Detect which cell encompasses the target text, then output its [X, Y] center coordinate. 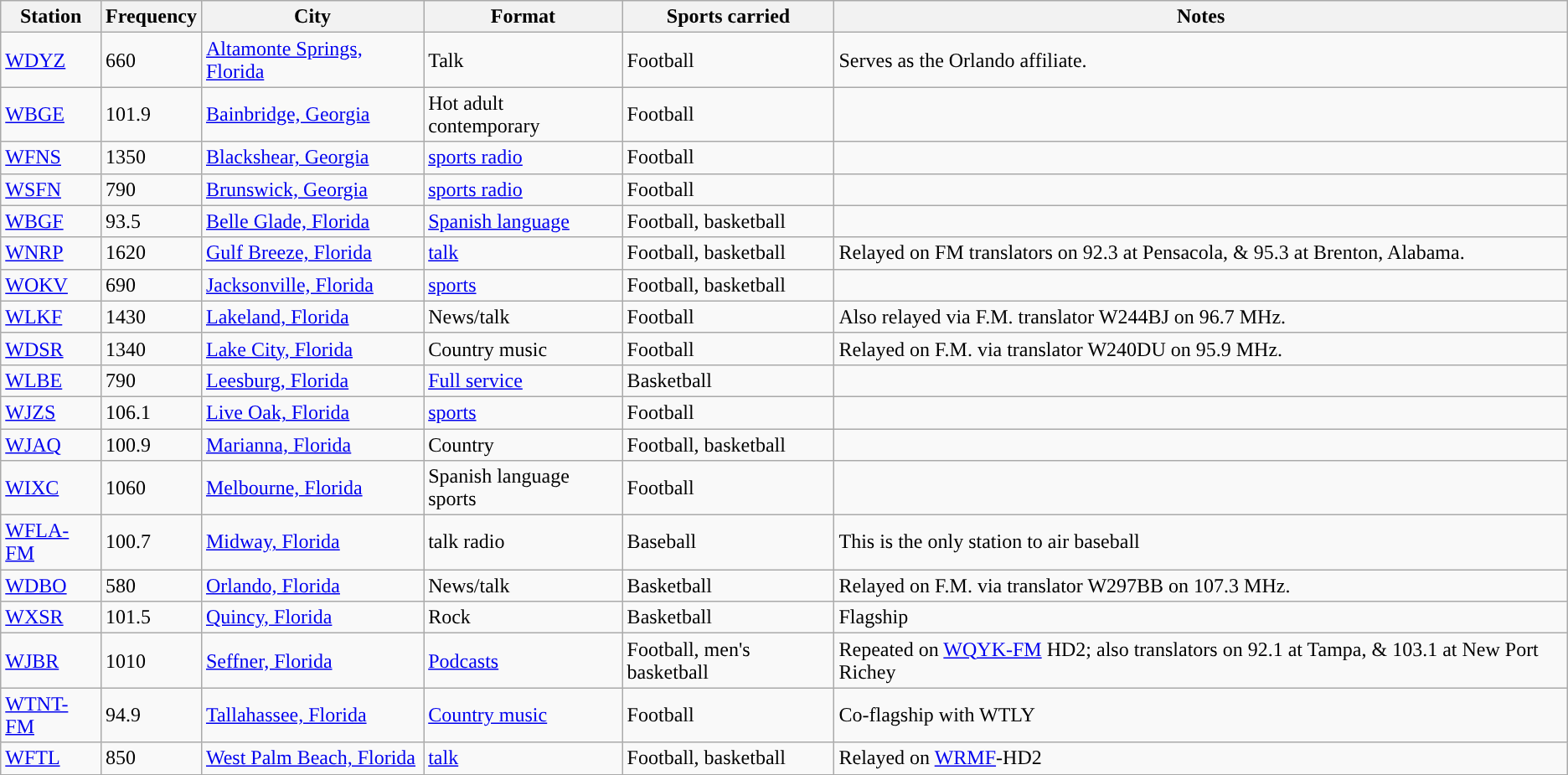
Relayed on F.M. via translator W240DU on 95.9 MHz. [1201, 349]
Bainbridge, Georgia [312, 114]
660 [151, 60]
1430 [151, 317]
Podcasts [523, 660]
Marianna, Florida [312, 445]
talk radio [523, 543]
Rock [523, 617]
690 [151, 285]
Talk [523, 60]
Midway, Florida [312, 543]
Blackshear, Georgia [312, 158]
WSFN [51, 189]
1620 [151, 253]
Relayed on WRMF-HD2 [1201, 758]
WDSR [51, 349]
1010 [151, 660]
Format [523, 17]
WJBR [51, 660]
City [312, 17]
850 [151, 758]
1060 [151, 488]
Seffner, Florida [312, 660]
Altamonte Springs, Florida [312, 60]
WFTL [51, 758]
Sports carried [729, 17]
100.9 [151, 445]
Relayed on FM translators on 92.3 at Pensacola, & 95.3 at Brenton, Alabama. [1201, 253]
100.7 [151, 543]
Tallahassee, Florida [312, 716]
Quincy, Florida [312, 617]
101.9 [151, 114]
Also relayed via F.M. translator W244BJ on 96.7 MHz. [1201, 317]
Co-flagship with WTLY [1201, 716]
Frequency [151, 17]
WOKV [51, 285]
Hot adult contemporary [523, 114]
Jacksonville, Florida [312, 285]
580 [151, 586]
WLBE [51, 380]
WDBO [51, 586]
Football, men's basketball [729, 660]
Lake City, Florida [312, 349]
Relayed on F.M. via translator W297BB on 107.3 MHz. [1201, 586]
94.9 [151, 716]
Gulf Breeze, Florida [312, 253]
Repeated on WQYK-FM HD2; also translators on 92.1 at Tampa, & 103.1 at New Port Richey [1201, 660]
Baseball [729, 543]
Spanish language [523, 221]
This is the only station to air baseball [1201, 543]
Orlando, Florida [312, 586]
WFLA-FM [51, 543]
93.5 [151, 221]
Lakeland, Florida [312, 317]
Notes [1201, 17]
WTNT-FM [51, 716]
Belle Glade, Florida [312, 221]
Live Oak, Florida [312, 412]
WNRP [51, 253]
Serves as the Orlando affiliate. [1201, 60]
1350 [151, 158]
WXSR [51, 617]
WBGE [51, 114]
1340 [151, 349]
106.1 [151, 412]
Station [51, 17]
WLKF [51, 317]
WBGF [51, 221]
WFNS [51, 158]
101.5 [151, 617]
WJAQ [51, 445]
Brunswick, Georgia [312, 189]
Leesburg, Florida [312, 380]
WIXC [51, 488]
Flagship [1201, 617]
Full service [523, 380]
Melbourne, Florida [312, 488]
WDYZ [51, 60]
West Palm Beach, Florida [312, 758]
Country [523, 445]
WJZS [51, 412]
Spanish language sports [523, 488]
